Capture the cell that displays the provided text and extract its [x, y] central coordinate. 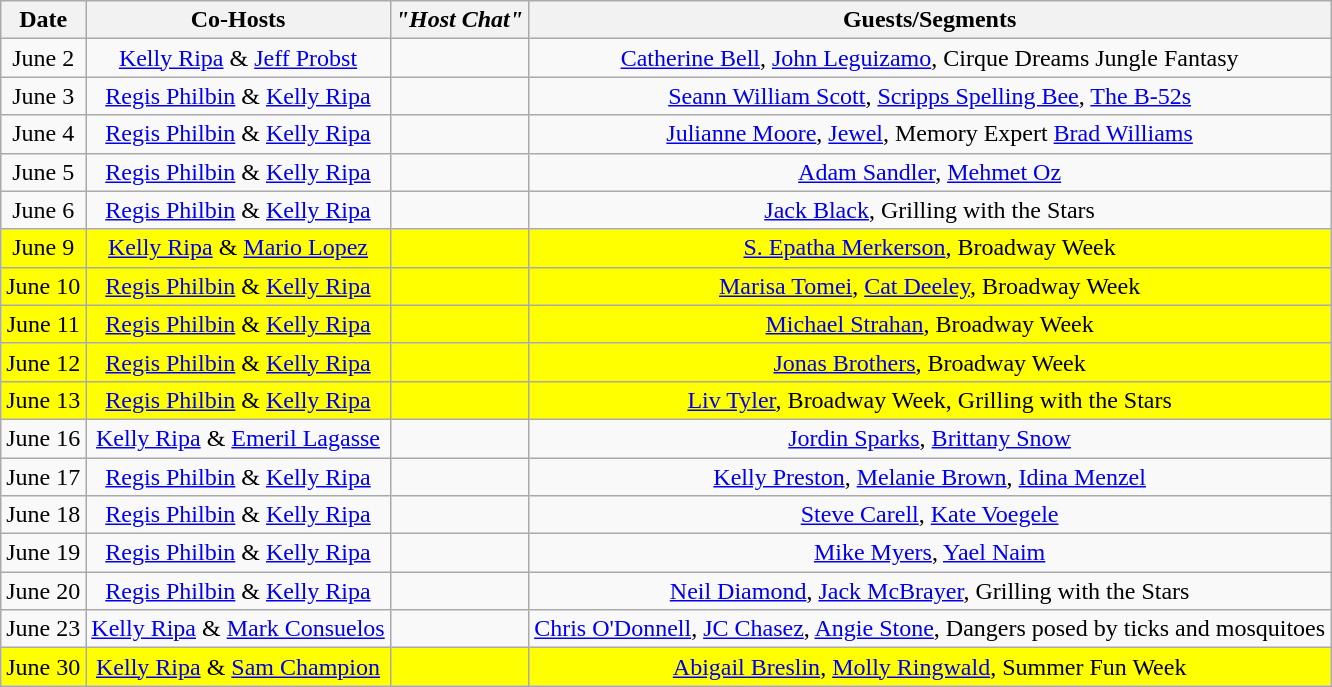
June 30 [44, 667]
June 5 [44, 172]
June 13 [44, 400]
Jordin Sparks, Brittany Snow [930, 438]
Kelly Ripa & Emeril Lagasse [238, 438]
June 17 [44, 477]
Neil Diamond, Jack McBrayer, Grilling with the Stars [930, 591]
Adam Sandler, Mehmet Oz [930, 172]
June 4 [44, 134]
Julianne Moore, Jewel, Memory Expert Brad Williams [930, 134]
June 9 [44, 248]
Kelly Ripa & Sam Champion [238, 667]
June 18 [44, 515]
Co-Hosts [238, 20]
S. Epatha Merkerson, Broadway Week [930, 248]
Liv Tyler, Broadway Week, Grilling with the Stars [930, 400]
June 3 [44, 96]
Steve Carell, Kate Voegele [930, 515]
June 19 [44, 553]
Guests/Segments [930, 20]
Kelly Ripa & Jeff Probst [238, 58]
June 10 [44, 286]
Chris O'Donnell, JC Chasez, Angie Stone, Dangers posed by ticks and mosquitoes [930, 629]
Seann William Scott, Scripps Spelling Bee, The B-52s [930, 96]
Abigail Breslin, Molly Ringwald, Summer Fun Week [930, 667]
June 20 [44, 591]
Jack Black, Grilling with the Stars [930, 210]
Catherine Bell, John Leguizamo, Cirque Dreams Jungle Fantasy [930, 58]
"Host Chat" [459, 20]
Kelly Ripa & Mario Lopez [238, 248]
June 16 [44, 438]
June 2 [44, 58]
June 12 [44, 362]
Mike Myers, Yael Naim [930, 553]
Kelly Ripa & Mark Consuelos [238, 629]
Kelly Preston, Melanie Brown, Idina Menzel [930, 477]
June 11 [44, 324]
Marisa Tomei, Cat Deeley, Broadway Week [930, 286]
June 23 [44, 629]
Date [44, 20]
June 6 [44, 210]
Jonas Brothers, Broadway Week [930, 362]
Michael Strahan, Broadway Week [930, 324]
